Output the [x, y] coordinate of the center of the cell containing the given text.  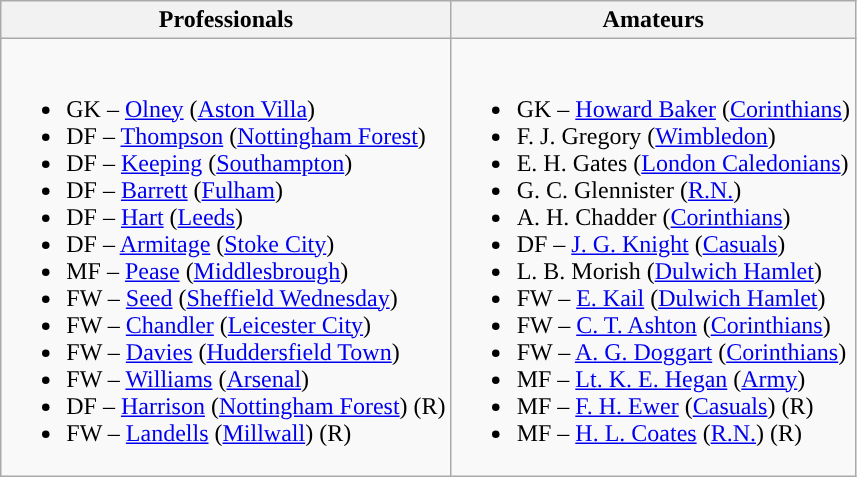
Amateurs [653, 20]
Professionals [226, 20]
